Provide the (X, Y) coordinate of the cell's center where the given text is located.  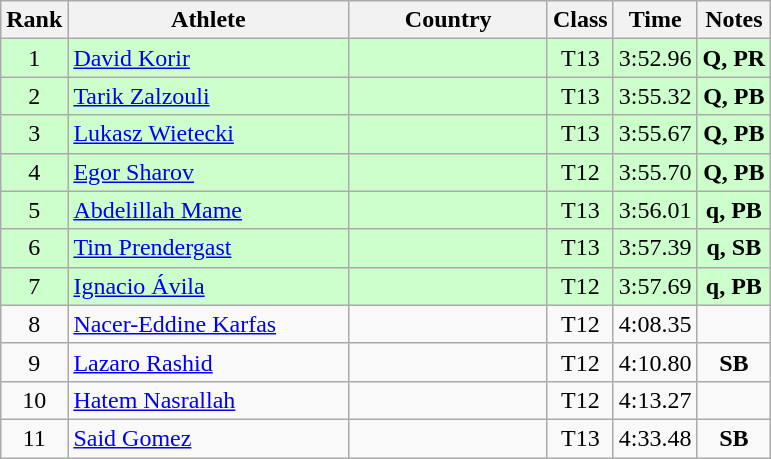
10 (34, 400)
Q, PR (734, 58)
4:08.35 (655, 324)
Country (448, 20)
3:55.70 (655, 172)
5 (34, 210)
3 (34, 134)
Rank (34, 20)
4:10.80 (655, 362)
Lukasz Wietecki (208, 134)
3:55.32 (655, 96)
4:13.27 (655, 400)
Egor Sharov (208, 172)
Notes (734, 20)
4 (34, 172)
Time (655, 20)
Athlete (208, 20)
Said Gomez (208, 438)
7 (34, 286)
3:52.96 (655, 58)
4:33.48 (655, 438)
3:57.39 (655, 248)
Abdelillah Mame (208, 210)
9 (34, 362)
3:56.01 (655, 210)
Nacer-Eddine Karfas (208, 324)
Hatem Nasrallah (208, 400)
1 (34, 58)
Tim Prendergast (208, 248)
Lazaro Rashid (208, 362)
2 (34, 96)
David Korir (208, 58)
q, SB (734, 248)
Class (580, 20)
Ignacio Ávila (208, 286)
3:57.69 (655, 286)
6 (34, 248)
3:55.67 (655, 134)
11 (34, 438)
Tarik Zalzouli (208, 96)
8 (34, 324)
